Pinpoint the cell where the given text exists, returning its [X, Y] midpoint coordinate. 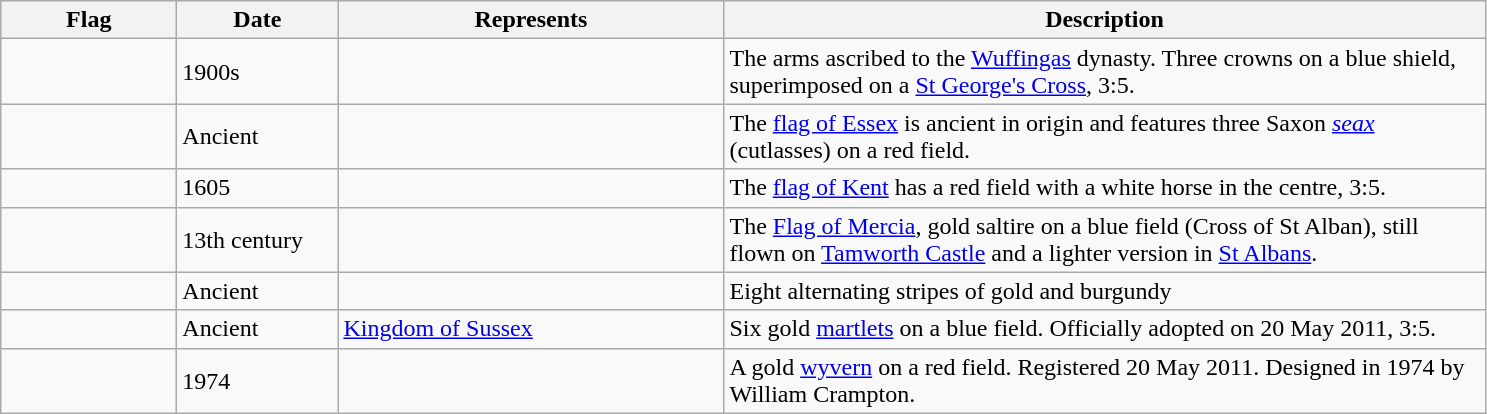
13th century [258, 240]
Six gold martlets on a blue field. Officially adopted on 20 May 2011, 3:5. [1104, 329]
The flag of Kent has a red field with a white horse in the centre, 3:5. [1104, 188]
Kingdom of Sussex [531, 329]
The flag of Essex is ancient in origin and features three Saxon seax (cutlasses) on a red field. [1104, 136]
The Flag of Mercia, gold saltire on a blue field (Cross of St Alban), still flown on Tamworth Castle and a lighter version in St Albans. [1104, 240]
A gold wyvern on a red field. Registered 20 May 2011. Designed in 1974 by William Crampton. [1104, 380]
Eight alternating stripes of gold and burgundy [1104, 291]
1900s [258, 72]
The arms ascribed to the Wuffingas dynasty. Three crowns on a blue shield, superimposed on a St George's Cross, 3:5. [1104, 72]
Flag [89, 20]
Date [258, 20]
1974 [258, 380]
Description [1104, 20]
Represents [531, 20]
1605 [258, 188]
